Determine the [X, Y] coordinate at the center of the cell enclosing the given text.  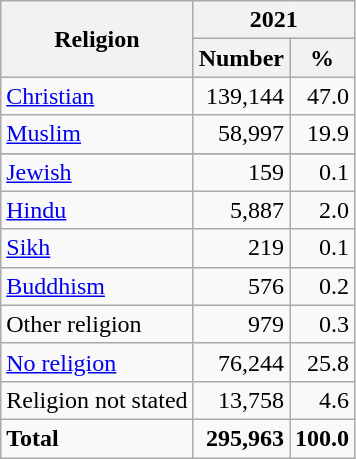
2.0 [322, 210]
5,887 [241, 210]
4.6 [322, 400]
76,244 [241, 362]
Number [241, 58]
295,963 [241, 438]
Other religion [97, 324]
47.0 [322, 96]
Hindu [97, 210]
No religion [97, 362]
Jewish [97, 172]
58,997 [241, 134]
100.0 [322, 438]
219 [241, 248]
19.9 [322, 134]
0.2 [322, 286]
Christian [97, 96]
576 [241, 286]
Religion [97, 39]
0.3 [322, 324]
% [322, 58]
Muslim [97, 134]
Buddhism [97, 286]
Total [97, 438]
139,144 [241, 96]
2021 [274, 20]
25.8 [322, 362]
159 [241, 172]
13,758 [241, 400]
Sikh [97, 248]
979 [241, 324]
Religion not stated [97, 400]
